Extract the (x, y) coordinate from the center of the cell holding the provided text.  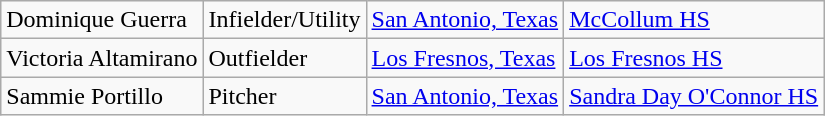
Outfielder (284, 58)
Dominique Guerra (102, 20)
McCollum HS (694, 20)
Sammie Portillo (102, 96)
Sandra Day O'Connor HS (694, 96)
Victoria Altamirano (102, 58)
Los Fresnos HS (694, 58)
Infielder/Utility (284, 20)
Pitcher (284, 96)
Los Fresnos, Texas (465, 58)
